Identify which cell holds the provided text, then report its [x, y] central coordinate. 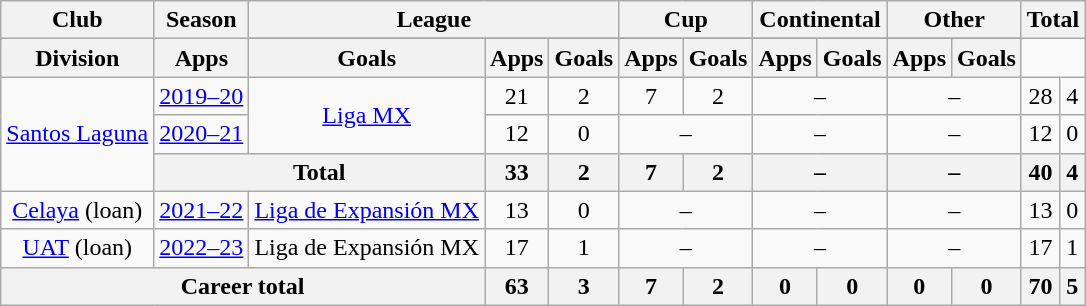
2022–23 [202, 248]
33 [517, 172]
3 [584, 286]
21 [517, 96]
63 [517, 286]
Santos Laguna [78, 134]
Liga MX [367, 115]
5 [1072, 286]
Club [78, 20]
Division [78, 58]
Cup [686, 20]
Other [954, 20]
40 [1040, 172]
2020–21 [202, 134]
League [434, 20]
2021–22 [202, 210]
28 [1040, 96]
Celaya (loan) [78, 210]
70 [1040, 286]
UAT (loan) [78, 248]
Season [202, 20]
Continental [820, 20]
Career total [243, 286]
2019–20 [202, 96]
